Locate the cell with the specified text and output its [X, Y] center coordinate. 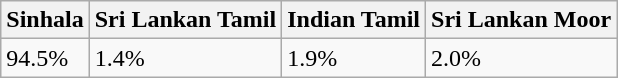
94.5% [45, 58]
1.4% [185, 58]
Indian Tamil [354, 20]
2.0% [522, 58]
Sri Lankan Tamil [185, 20]
Sinhala [45, 20]
1.9% [354, 58]
Sri Lankan Moor [522, 20]
